Scan for the cell matching the given text and deliver its (X, Y) coordinate at center. 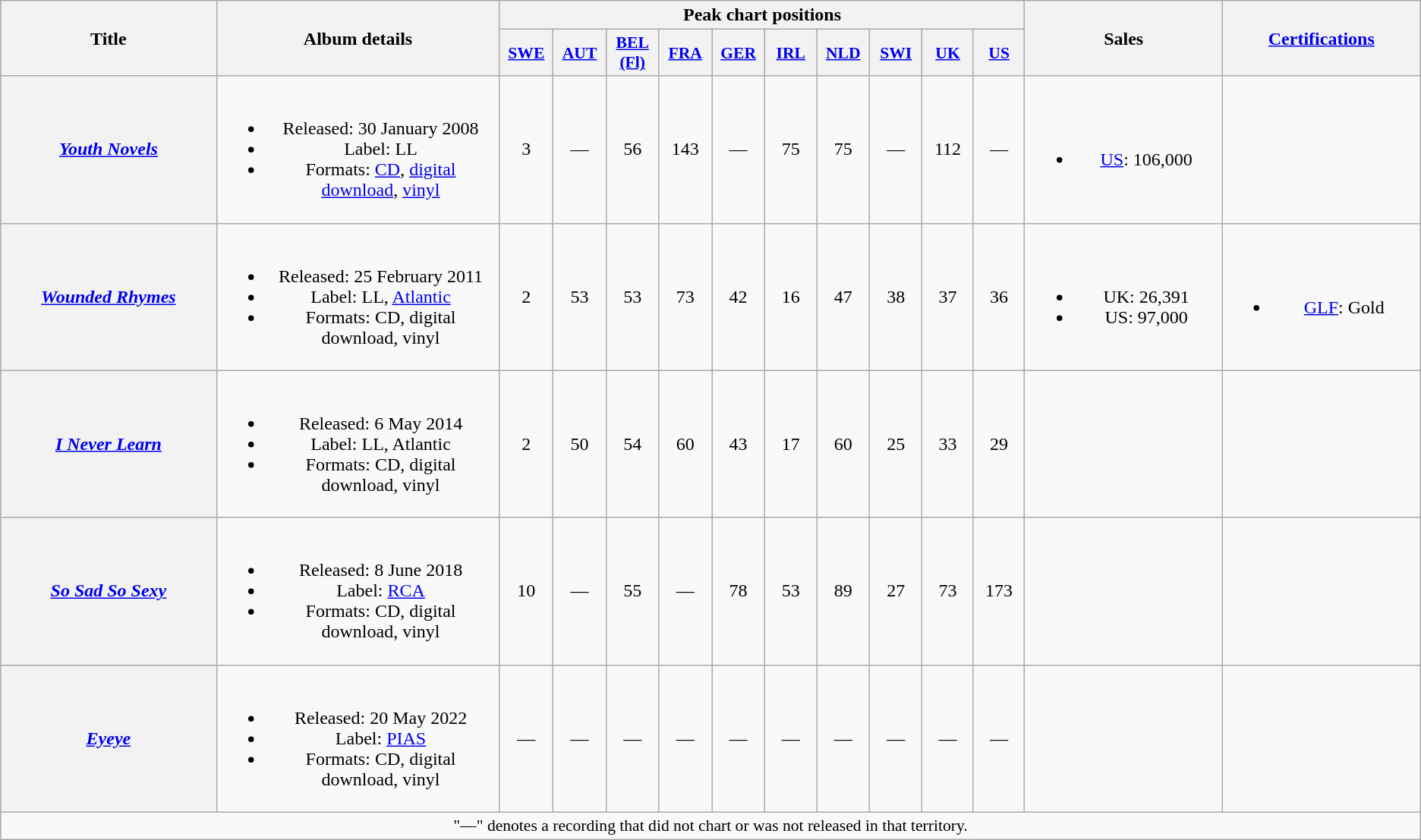
89 (843, 591)
173 (999, 591)
112 (947, 149)
I Never Learn (109, 444)
25 (896, 444)
Released: 30 January 2008Label: LLFormats: CD, digital download, vinyl (358, 149)
3 (527, 149)
SWE (527, 53)
GLF: Gold (1321, 297)
78 (739, 591)
UK (947, 53)
So Sad So Sexy (109, 591)
Youth Novels (109, 149)
17 (791, 444)
33 (947, 444)
US: 106,000 (1123, 149)
US (999, 53)
FRA (685, 53)
Peak chart positions (762, 15)
50 (580, 444)
SWI (896, 53)
Album details (358, 38)
UK: 26,391US: 97,000 (1123, 297)
Certifications (1321, 38)
42 (739, 297)
37 (947, 297)
10 (527, 591)
IRL (791, 53)
143 (685, 149)
Wounded Rhymes (109, 297)
36 (999, 297)
Released: 6 May 2014Label: LL, AtlanticFormats: CD, digital download, vinyl (358, 444)
BEL(Fl) (633, 53)
"—" denotes a recording that did not chart or was not released in that territory. (710, 826)
56 (633, 149)
55 (633, 591)
29 (999, 444)
47 (843, 297)
Released: 8 June 2018Label: RCAFormats: CD, digital download, vinyl (358, 591)
43 (739, 444)
Released: 25 February 2011Label: LL, AtlanticFormats: CD, digital download, vinyl (358, 297)
Released: 20 May 2022Label: PIASFormats: CD, digital download, vinyl (358, 738)
Eyeye (109, 738)
Title (109, 38)
Sales (1123, 38)
NLD (843, 53)
AUT (580, 53)
16 (791, 297)
GER (739, 53)
27 (896, 591)
54 (633, 444)
38 (896, 297)
